Capture the cell that displays the provided text and extract its (x, y) central coordinate. 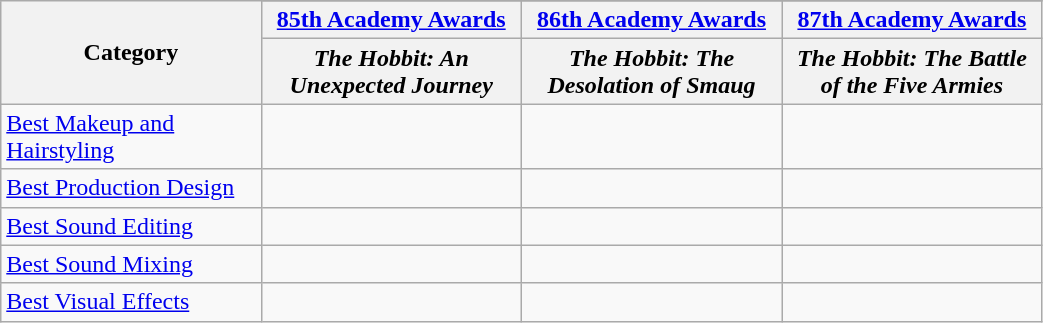
The Hobbit: An Unexpected Journey (391, 72)
Best Sound Editing (131, 226)
Best Sound Mixing (131, 264)
Category (131, 52)
87th Academy Awards (912, 20)
Best Makeup and Hairstyling (131, 136)
86th Academy Awards (651, 20)
Best Production Design (131, 188)
Best Visual Effects (131, 302)
The Hobbit: The Desolation of Smaug (651, 72)
The Hobbit: The Battle of the Five Armies (912, 72)
85th Academy Awards (391, 20)
